Extract the (x, y) coordinate from the center of the cell holding the provided text.  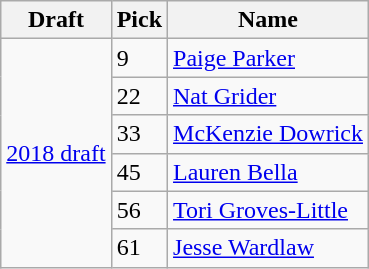
Tori Groves-Little (268, 210)
61 (139, 248)
2018 draft (56, 153)
56 (139, 210)
45 (139, 172)
22 (139, 96)
9 (139, 58)
Pick (139, 20)
33 (139, 134)
Paige Parker (268, 58)
Jesse Wardlaw (268, 248)
Lauren Bella (268, 172)
Draft (56, 20)
McKenzie Dowrick (268, 134)
Name (268, 20)
Nat Grider (268, 96)
